From the cell containing the given text, extract its center point as [X, Y] coordinate. 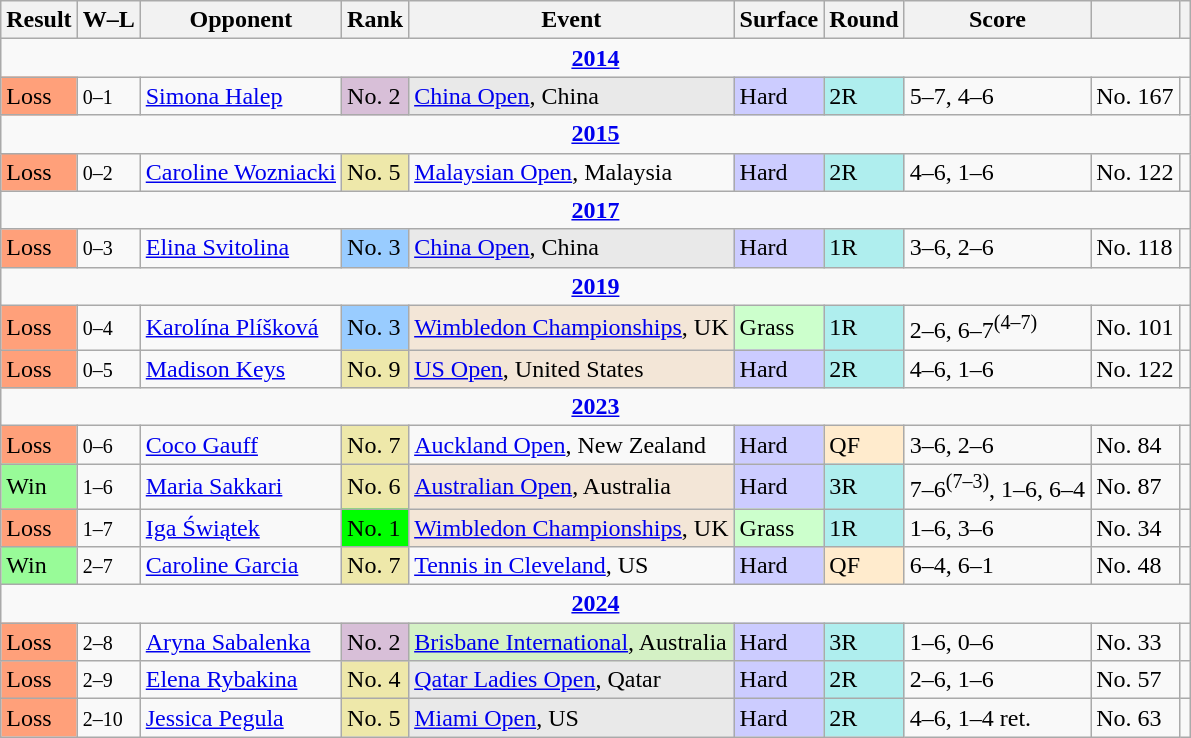
No. 84 [1135, 445]
Result [39, 20]
No. 57 [1135, 680]
W–L [108, 20]
2014 [596, 58]
US Open, United States [572, 369]
No. 33 [1135, 642]
No. 48 [1135, 566]
Caroline Garcia [240, 566]
Australian Open, Australia [572, 486]
Tennis in Cleveland, US [572, 566]
2015 [596, 134]
2–8 [108, 642]
No. 34 [1135, 528]
Simona Halep [240, 96]
1–6, 0–6 [997, 642]
Caroline Wozniacki [240, 172]
No. 101 [1135, 328]
0–4 [108, 328]
No. 167 [1135, 96]
Event [572, 20]
Surface [779, 20]
No. 63 [1135, 718]
1–6 [108, 486]
Rank [376, 20]
Score [997, 20]
Coco Gauff [240, 445]
Qatar Ladies Open, Qatar [572, 680]
2024 [596, 604]
Iga Świątek [240, 528]
Opponent [240, 20]
Jessica Pegula [240, 718]
Auckland Open, New Zealand [572, 445]
2019 [596, 286]
2017 [596, 210]
0–5 [108, 369]
Brisbane International, Australia [572, 642]
2–6, 6–7(4–7) [997, 328]
2–7 [108, 566]
Aryna Sabalenka [240, 642]
1–6, 3–6 [997, 528]
No. 9 [376, 369]
No. 87 [1135, 486]
Maria Sakkari [240, 486]
0–3 [108, 248]
Miami Open, US [572, 718]
0–2 [108, 172]
1–7 [108, 528]
Elena Rybakina [240, 680]
No. 4 [376, 680]
4–6, 1–4 ret. [997, 718]
Madison Keys [240, 369]
No. 118 [1135, 248]
2–9 [108, 680]
2–6, 1–6 [997, 680]
0–1 [108, 96]
7–6(7–3), 1–6, 6–4 [997, 486]
No. 1 [376, 528]
No. 6 [376, 486]
Round [864, 20]
Elina Svitolina [240, 248]
Karolína Plíšková [240, 328]
2–10 [108, 718]
0–6 [108, 445]
5–7, 4–6 [997, 96]
2023 [596, 407]
6–4, 6–1 [997, 566]
Malaysian Open, Malaysia [572, 172]
